Detect which cell encompasses the target text, then output its (x, y) center coordinate. 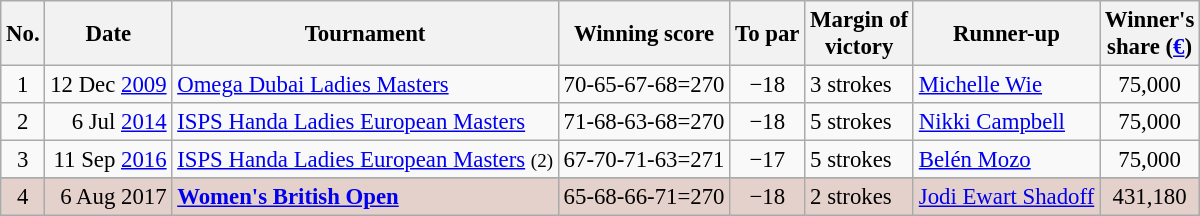
Tournament (365, 34)
1 (23, 85)
65-68-66-71=270 (644, 197)
Nikki Campbell (1006, 122)
Michelle Wie (1006, 85)
ISPS Handa Ladies European Masters (365, 122)
Winner'sshare (€) (1150, 34)
Winning score (644, 34)
11 Sep 2016 (108, 160)
−17 (768, 160)
3 strokes (860, 85)
Omega Dubai Ladies Masters (365, 85)
70-65-67-68=270 (644, 85)
67-70-71-63=271 (644, 160)
Belén Mozo (1006, 160)
Margin ofvictory (860, 34)
ISPS Handa Ladies European Masters (2) (365, 160)
To par (768, 34)
12 Dec 2009 (108, 85)
3 (23, 160)
71-68-63-68=270 (644, 122)
Jodi Ewart Shadoff (1006, 197)
Date (108, 34)
6 Jul 2014 (108, 122)
2 (23, 122)
2 strokes (860, 197)
6 Aug 2017 (108, 197)
No. (23, 34)
Runner-up (1006, 34)
Women's British Open (365, 197)
4 (23, 197)
431,180 (1150, 197)
